Locate the cell with the specified text and output its (X, Y) center coordinate. 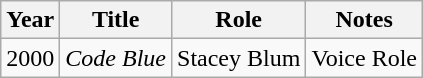
Title (116, 20)
Code Blue (116, 58)
Voice Role (364, 58)
Stacey Blum (239, 58)
2000 (30, 58)
Role (239, 20)
Notes (364, 20)
Year (30, 20)
